Locate the cell with the specified text and output its [x, y] center coordinate. 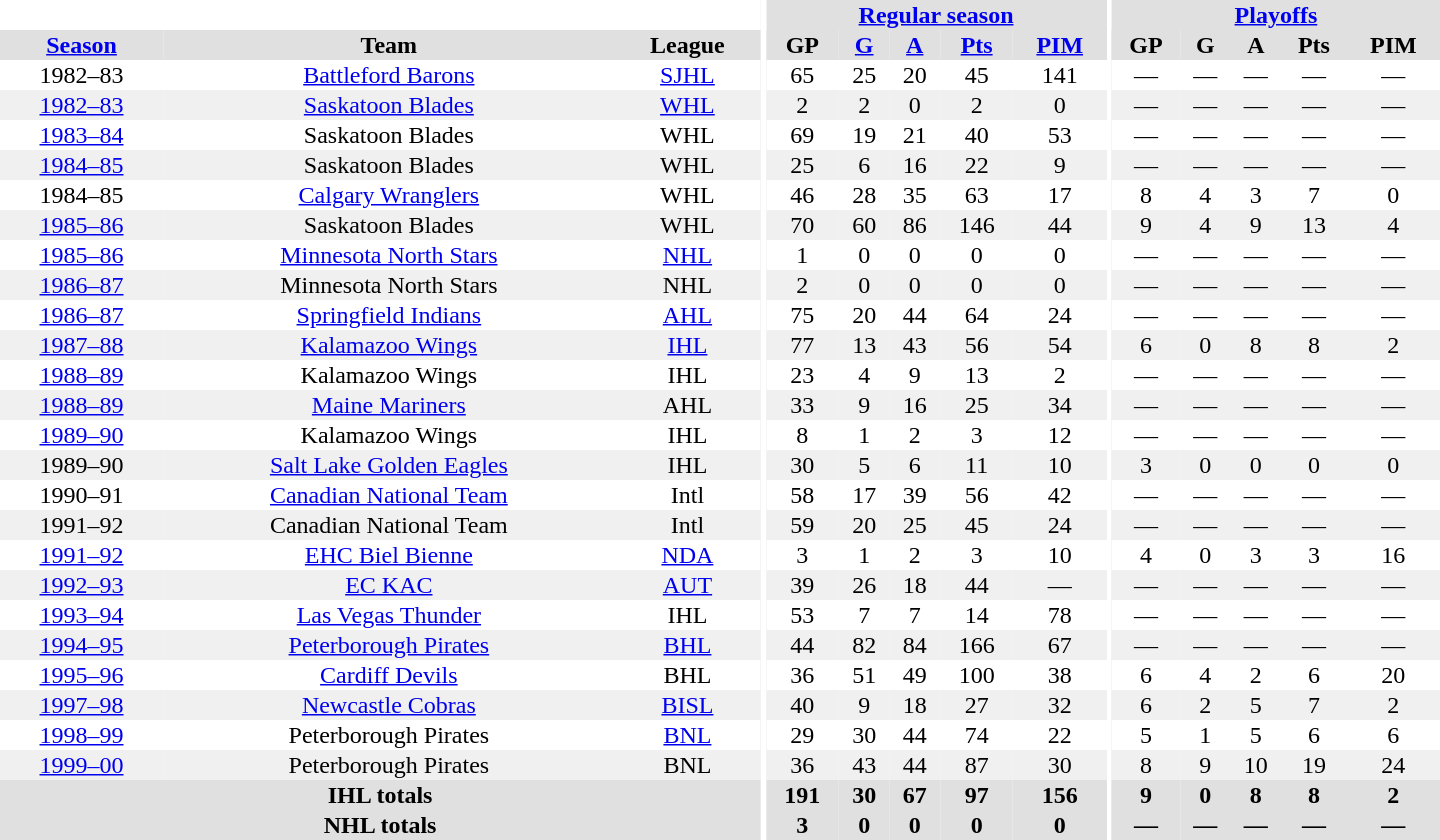
1990–91 [82, 495]
NDA [688, 555]
70 [802, 225]
Salt Lake Golden Eagles [389, 465]
NHL totals [380, 825]
1999–00 [82, 765]
11 [976, 465]
26 [864, 585]
74 [976, 735]
59 [802, 525]
82 [864, 645]
84 [916, 645]
Playoffs [1276, 15]
21 [916, 135]
23 [802, 375]
Newcastle Cobras [389, 705]
100 [976, 675]
BISL [688, 705]
42 [1060, 495]
32 [1060, 705]
97 [976, 795]
38 [1060, 675]
AUT [688, 585]
29 [802, 735]
77 [802, 345]
35 [916, 195]
46 [802, 195]
60 [864, 225]
IHL totals [380, 795]
141 [1060, 75]
33 [802, 405]
146 [976, 225]
87 [976, 765]
Cardiff Devils [389, 675]
1994–95 [82, 645]
69 [802, 135]
League [688, 45]
49 [916, 675]
Season [82, 45]
166 [976, 645]
54 [1060, 345]
1993–94 [82, 615]
78 [1060, 615]
SJHL [688, 75]
156 [1060, 795]
Springfield Indians [389, 315]
1987–88 [82, 345]
12 [1060, 435]
1983–84 [82, 135]
58 [802, 495]
28 [864, 195]
1998–99 [82, 735]
63 [976, 195]
1997–98 [82, 705]
EC KAC [389, 585]
65 [802, 75]
64 [976, 315]
Regular season [936, 15]
Maine Mariners [389, 405]
27 [976, 705]
14 [976, 615]
EHC Biel Bienne [389, 555]
Battleford Barons [389, 75]
1992–93 [82, 585]
Calgary Wranglers [389, 195]
191 [802, 795]
Team [389, 45]
86 [916, 225]
1995–96 [82, 675]
34 [1060, 405]
75 [802, 315]
Las Vegas Thunder [389, 615]
51 [864, 675]
